Provide the [x, y] coordinate of the cell's center where the given text is located.  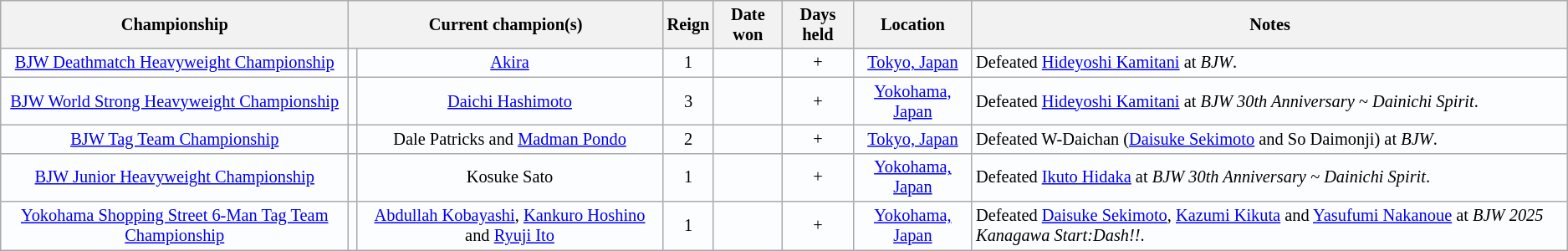
Days held [818, 24]
Kosuke Sato [509, 177]
3 [689, 101]
Daichi Hashimoto [509, 101]
Date won [748, 24]
Notes [1269, 24]
BJW Junior Heavyweight Championship [175, 177]
BJW World Strong Heavyweight Championship [175, 101]
Defeated Hideyoshi Kamitani at BJW. [1269, 63]
Yokohama Shopping Street 6-Man Tag Team Championship [175, 226]
Defeated W-Daichan (Daisuke Sekimoto and So Daimonji) at BJW. [1269, 139]
Dale Patricks and Madman Pondo [509, 139]
BJW Tag Team Championship [175, 139]
Reign [689, 24]
Defeated Daisuke Sekimoto, Kazumi Kikuta and Yasufumi Nakanoue at BJW 2025 Kanagawa Start:Dash!!. [1269, 226]
Akira [509, 63]
2 [689, 139]
Abdullah Kobayashi, Kankuro Hoshino and Ryuji Ito [509, 226]
Championship [175, 24]
Defeated Ikuto Hidaka at BJW 30th Anniversary ~ Dainichi Spirit. [1269, 177]
BJW Deathmatch Heavyweight Championship [175, 63]
Current champion(s) [506, 24]
Location [913, 24]
Defeated Hideyoshi Kamitani at BJW 30th Anniversary ~ Dainichi Spirit. [1269, 101]
